Return the (x, y) coordinate for the center point of the cell that contains the specified text.  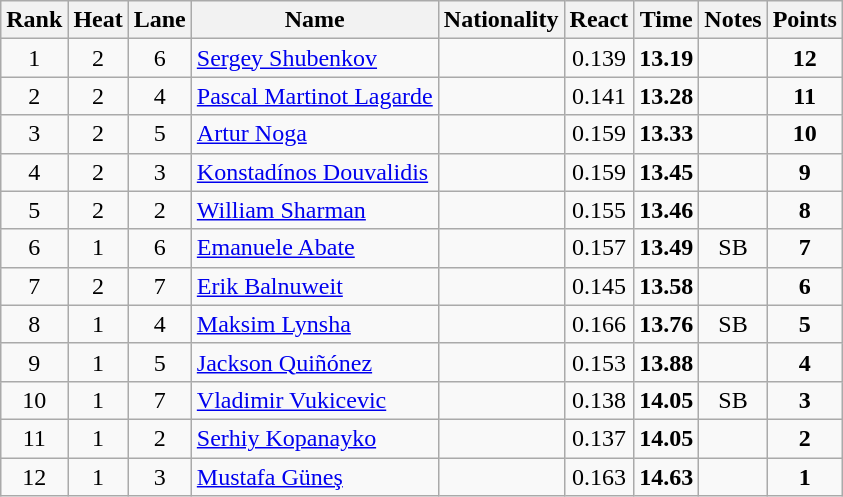
13.88 (666, 362)
React (599, 20)
Nationality (501, 20)
Emanuele Abate (314, 248)
0.141 (599, 96)
Sergey Shubenkov (314, 58)
0.155 (599, 210)
Heat (98, 20)
Konstadínos Douvalidis (314, 172)
Erik Balnuweit (314, 286)
Maksim Lynsha (314, 324)
Name (314, 20)
William Sharman (314, 210)
13.28 (666, 96)
0.163 (599, 477)
Notes (733, 20)
Rank (34, 20)
13.45 (666, 172)
0.139 (599, 58)
Mustafa Güneş (314, 477)
13.33 (666, 134)
Time (666, 20)
Pascal Martinot Lagarde (314, 96)
13.58 (666, 286)
Vladimir Vukicevic (314, 400)
13.76 (666, 324)
Jackson Quiñónez (314, 362)
0.138 (599, 400)
13.49 (666, 248)
14.63 (666, 477)
0.145 (599, 286)
0.166 (599, 324)
Serhiy Kopanayko (314, 438)
13.46 (666, 210)
Points (804, 20)
0.153 (599, 362)
Artur Noga (314, 134)
0.157 (599, 248)
Lane (160, 20)
13.19 (666, 58)
0.137 (599, 438)
